Pinpoint the cell where the given text exists, returning its [x, y] midpoint coordinate. 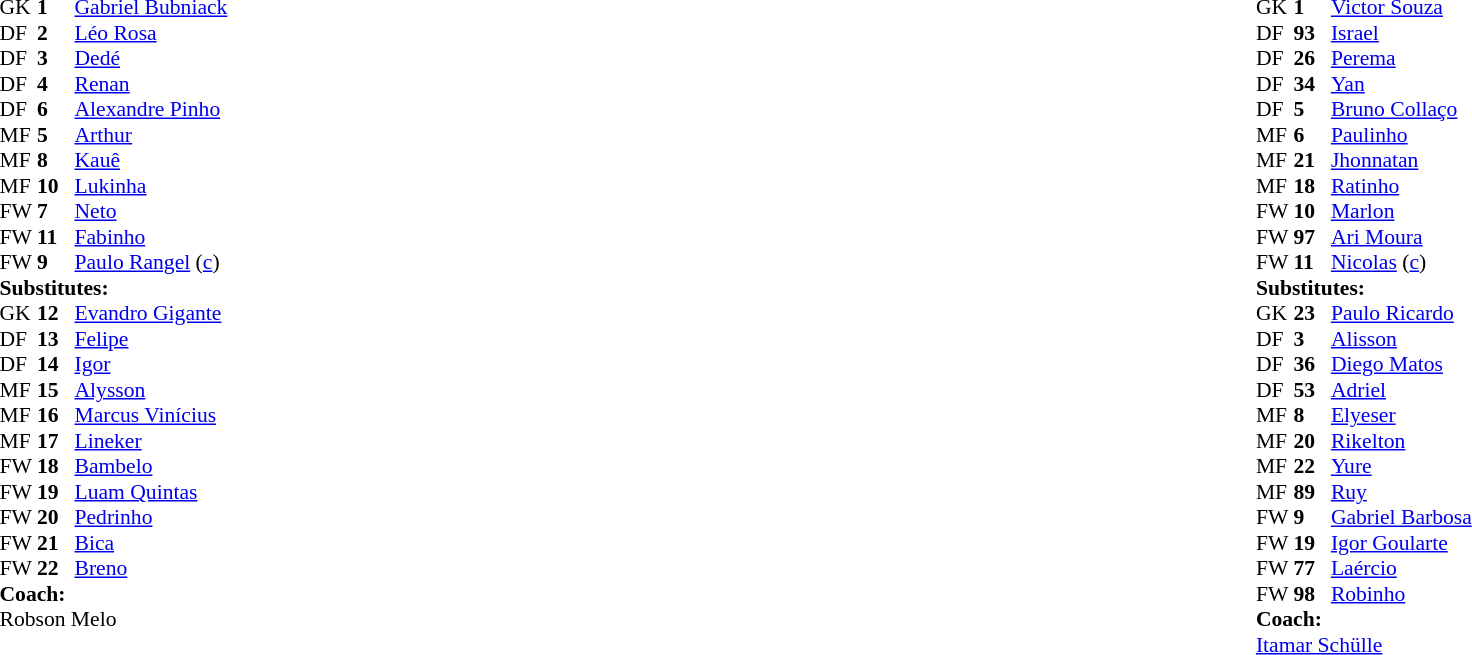
12 [56, 313]
Laércio [1402, 569]
Paulo Rangel (c) [150, 263]
89 [1312, 492]
34 [1312, 84]
Arthur [150, 135]
Pedrinho [150, 517]
Luam Quintas [150, 492]
Paulinho [1402, 135]
Nicolas (c) [1402, 263]
Yan [1402, 84]
Alexandre Pinho [150, 109]
Marcus Vinícius [150, 415]
Jhonnatan [1402, 161]
14 [56, 365]
Ratinho [1402, 186]
97 [1312, 237]
Bambelo [150, 467]
Evandro Gigante [150, 313]
53 [1312, 390]
Felipe [150, 339]
Ruy [1402, 492]
Paulo Ricardo [1402, 313]
Adriel [1402, 390]
Igor Goularte [1402, 543]
2 [56, 33]
17 [56, 441]
Igor [150, 365]
Breno [150, 569]
Diego Matos [1402, 365]
Marlon [1402, 211]
Bruno Collaço [1402, 109]
Kauê [150, 161]
26 [1312, 59]
36 [1312, 365]
Perema [1402, 59]
93 [1312, 33]
7 [56, 211]
Elyeser [1402, 415]
4 [56, 84]
16 [56, 415]
Fabinho [150, 237]
Léo Rosa [150, 33]
Alysson [150, 390]
Yure [1402, 467]
Ari Moura [1402, 237]
Dedé [150, 59]
Lineker [150, 441]
15 [56, 390]
98 [1312, 594]
Robson Melo [114, 619]
Alisson [1402, 339]
Robinho [1402, 594]
Lukinha [150, 186]
13 [56, 339]
Israel [1402, 33]
Gabriel Barbosa [1402, 517]
Bica [150, 543]
Renan [150, 84]
Neto [150, 211]
23 [1312, 313]
77 [1312, 569]
Rikelton [1402, 441]
